Return the [x, y] coordinate for the center point of the cell that contains the specified text.  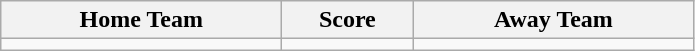
Home Team [142, 20]
Away Team [554, 20]
Score [348, 20]
